Return (x, y) of the center of cell containing provided text 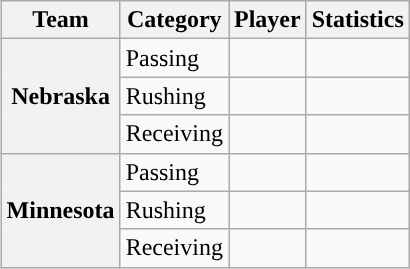
Category (174, 20)
Player (267, 20)
Nebraska (60, 96)
Minnesota (60, 210)
Team (60, 20)
Statistics (358, 20)
